Find where the given text appears and provide that cell's center as [X, Y] coordinate. 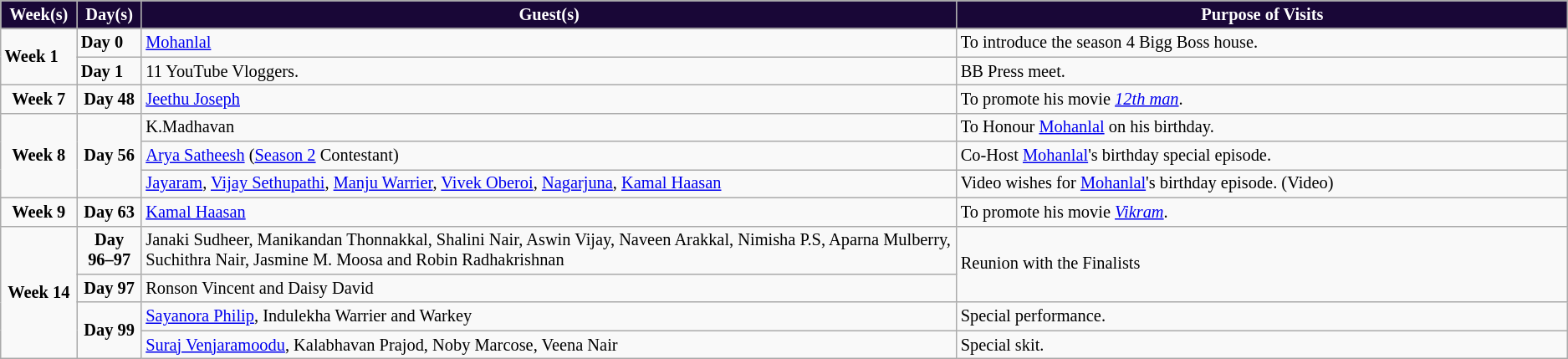
Mohanlal [549, 43]
Day 63 [110, 212]
Guest(s) [549, 14]
Week 14 [38, 293]
Kamal Haasan [549, 212]
Day 96–97 [110, 250]
Special skit. [1263, 345]
Co-Host Mohanlal's birthday special episode. [1263, 156]
Arya Satheesh (Season 2 Contestant) [549, 156]
Video wishes for Mohanlal's birthday episode. (Video) [1263, 183]
To promote his movie Vikram. [1263, 212]
Day 56 [110, 156]
Day 1 [110, 71]
Jayaram, Vijay Sethupathi, Manju Warrier, Vivek Oberoi, Nagarjuna, Kamal Haasan [549, 183]
Week 8 [38, 156]
11 YouTube Vloggers. [549, 71]
Reunion with the Finalists [1263, 264]
Week 9 [38, 212]
Sayanora Philip, Indulekha Warrier and Warkey [549, 316]
Week(s) [38, 14]
Day 0 [110, 43]
Ronson Vincent and Daisy David [549, 288]
Day 97 [110, 288]
Special performance. [1263, 316]
Day 48 [110, 99]
Purpose of Visits [1263, 14]
To Honour Mohanlal on his birthday. [1263, 127]
Week 1 [38, 57]
Week 7 [38, 99]
Day 99 [110, 330]
To promote his movie 12th man. [1263, 99]
BB Press meet. [1263, 71]
To introduce the season 4 Bigg Boss house. [1263, 43]
Jeethu Joseph [549, 99]
K.Madhavan [549, 127]
Suraj Venjaramoodu, Kalabhavan Prajod, Noby Marcose, Veena Nair [549, 345]
Day(s) [110, 14]
